Capture the cell that displays the provided text and extract its (x, y) central coordinate. 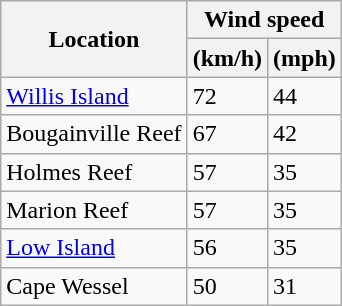
67 (227, 134)
50 (227, 286)
Willis Island (94, 96)
56 (227, 248)
Wind speed (264, 20)
44 (305, 96)
Marion Reef (94, 210)
72 (227, 96)
(mph) (305, 58)
Low Island (94, 248)
Cape Wessel (94, 286)
Holmes Reef (94, 172)
(km/h) (227, 58)
Bougainville Reef (94, 134)
31 (305, 286)
42 (305, 134)
Location (94, 39)
